Determine the [x, y] coordinate at the center of the cell enclosing the given text.  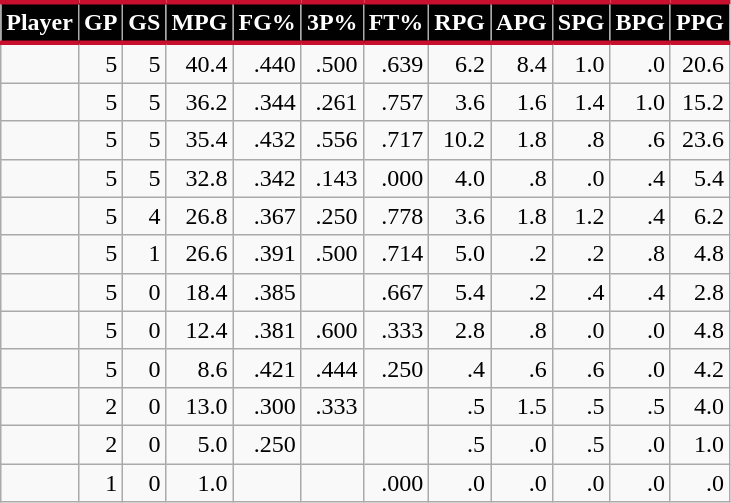
3P% [332, 22]
GS [144, 22]
.432 [267, 140]
36.2 [200, 102]
.300 [267, 406]
.261 [332, 102]
.639 [396, 63]
.344 [267, 102]
10.2 [460, 140]
.444 [332, 368]
.714 [396, 254]
20.6 [700, 63]
.778 [396, 216]
FG% [267, 22]
.381 [267, 330]
.717 [396, 140]
.143 [332, 178]
PPG [700, 22]
40.4 [200, 63]
.556 [332, 140]
26.8 [200, 216]
4 [144, 216]
12.4 [200, 330]
1.6 [522, 102]
1.5 [522, 406]
1.2 [581, 216]
4.2 [700, 368]
MPG [200, 22]
32.8 [200, 178]
.600 [332, 330]
.440 [267, 63]
BPG [640, 22]
RPG [460, 22]
.667 [396, 292]
13.0 [200, 406]
APG [522, 22]
35.4 [200, 140]
GP [100, 22]
15.2 [700, 102]
Player [40, 22]
23.6 [700, 140]
.421 [267, 368]
18.4 [200, 292]
.367 [267, 216]
8.4 [522, 63]
.391 [267, 254]
FT% [396, 22]
8.6 [200, 368]
SPG [581, 22]
.385 [267, 292]
.342 [267, 178]
.757 [396, 102]
1.4 [581, 102]
26.6 [200, 254]
